Find where the given text appears and provide that cell's center as (x, y) coordinate. 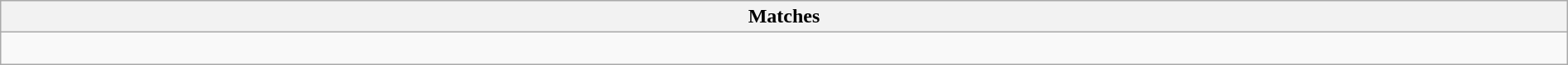
Matches (784, 17)
